Detect which cell encompasses the target text, then output its (x, y) center coordinate. 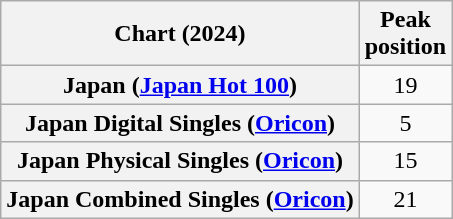
Chart (2024) (180, 34)
Japan Physical Singles (Oricon) (180, 161)
Japan (Japan Hot 100) (180, 85)
5 (405, 123)
21 (405, 199)
15 (405, 161)
19 (405, 85)
Peakposition (405, 34)
Japan Digital Singles (Oricon) (180, 123)
Japan Combined Singles (Oricon) (180, 199)
